Provide the [x, y] coordinate of the cell's center where the given text is located.  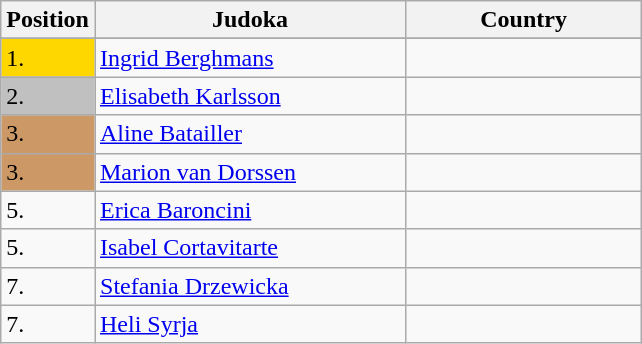
Country [524, 20]
Position [48, 20]
Isabel Cortavitarte [250, 248]
Stefania Drzewicka [250, 286]
Elisabeth Karlsson [250, 96]
Erica Baroncini [250, 210]
Aline Batailler [250, 134]
Marion van Dorssen [250, 172]
2. [48, 96]
Judoka [250, 20]
Ingrid Berghmans [250, 58]
1. [48, 58]
Heli Syrja [250, 324]
